Locate the cell with the specified text and output its (X, Y) center coordinate. 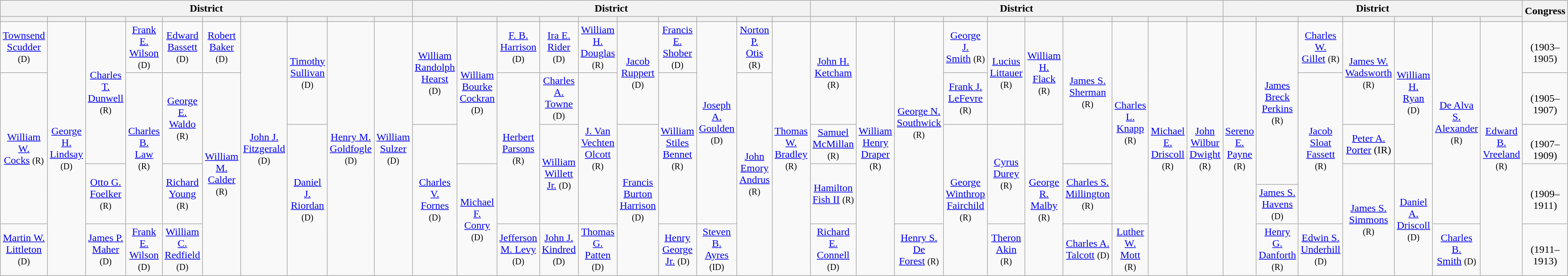
Otto G.Foelker (R) (106, 194)
Ira E.Rider (D) (559, 47)
Daniel J.Riordan(D) (307, 200)
JohnWilburDwight(R) (1205, 148)
WilliamH.Flack(R) (1044, 73)
George E.Waldo (R) (183, 118)
John J.Kindred (D) (559, 250)
Charles B.Law (R) (144, 148)
J. VanVechtenOlcott (R) (598, 148)
James W.Wadsworth(R) (1369, 73)
Luther W.Mott (R) (1130, 250)
TimothySullivan(D) (307, 73)
JamesBreckPerkins (R) (1277, 103)
William C.Redfield (D) (183, 250)
GeorgeR.Malby(R) (1044, 200)
James S.Sherman(R) (1088, 93)
Thomas G.Patten (D) (598, 250)
SerenoE.Payne(R) (1240, 148)
(1907–1909) (1545, 144)
GeorgeWinthropFairchild(R) (966, 200)
Charles A.Towne (D) (559, 98)
JohnEmoryAndrus(R) (755, 174)
MichaelF.Conry(D) (477, 220)
James S.Simmons(R) (1369, 220)
Charles L.Knapp (R) (1130, 123)
(1911–1913) (1545, 250)
JeffersonM. Levy (D) (519, 250)
JacobSloatFassett (R) (1320, 148)
Peter A.Porter (IR) (1369, 144)
Daniel A.Driscoll(D) (1413, 220)
Charles B.Smith (D) (1456, 250)
EdwardBassett (D) (183, 47)
(1903–1905) (1545, 47)
Charles T.Dunwell(R) (106, 93)
Henry M.Goldfogle(D) (351, 148)
Congress (1545, 11)
TownsendScudder (D) (24, 47)
William W.Cocks (R) (24, 148)
De Alva S.Alexander (R) (1456, 123)
John J.Fitzgerald(D) (264, 148)
TheronAkin (R) (1006, 250)
CyrusDurey(R) (1006, 174)
HerbertParsons (R) (519, 148)
Charles A.Talcott (D) (1088, 250)
GeorgeH.Lindsay(D) (66, 148)
SamuelMcMillan (R) (833, 144)
Charles S.Millington(R) (1088, 194)
Charles W.Gillet (R) (1320, 47)
Edwin S.Underhill (D) (1320, 250)
James P.Maher (D) (106, 250)
(1905–1907) (1545, 98)
James S.Havens (D) (1277, 204)
WilliamHenryDraper(R) (875, 148)
HenryGeorge Jr. (D) (678, 250)
George N.Southwick(R) (919, 123)
JacobRuppert(D) (638, 73)
EdwardB.Vreeland(R) (1502, 148)
ThomasW.Bradley(R) (791, 148)
Steven B.Ayres (ID) (717, 250)
(1909–1911) (1545, 194)
WilliamStilesBennet (R) (678, 148)
FrancisBurtonHarrison(D) (638, 200)
Frank J.LeFevre (R) (966, 98)
Norton P.Otis (R) (755, 47)
William H.Douglas (R) (598, 47)
WilliamWillettJr. (D) (559, 174)
WilliamH.Ryan (D) (1413, 93)
John H.Ketcham(R) (833, 73)
Francis E.Shober (D) (678, 47)
MichaelE.Driscoll(R) (1168, 148)
WilliamBourkeCockran(D) (477, 93)
Martin W.Littleton (D) (24, 250)
WilliamSulzer(D) (394, 148)
WilliamRandolphHearst (D) (435, 73)
Henry G.Danforth (R) (1277, 250)
HamiltonFish II (R) (833, 194)
WilliamM.Calder(R) (221, 174)
Richard E.Connell (D) (833, 250)
Henry S. DeForest (R) (919, 250)
Charles V.Fornes (D) (435, 200)
RichardYoung (R) (183, 194)
LuciusLittauer(R) (1006, 73)
RobertBaker (D) (221, 47)
Joseph A.Goulden (D) (717, 123)
George J.Smith (R) (966, 47)
F. B.Harrison (D) (519, 47)
